Pinpoint the cell where the given text exists, returning its (x, y) midpoint coordinate. 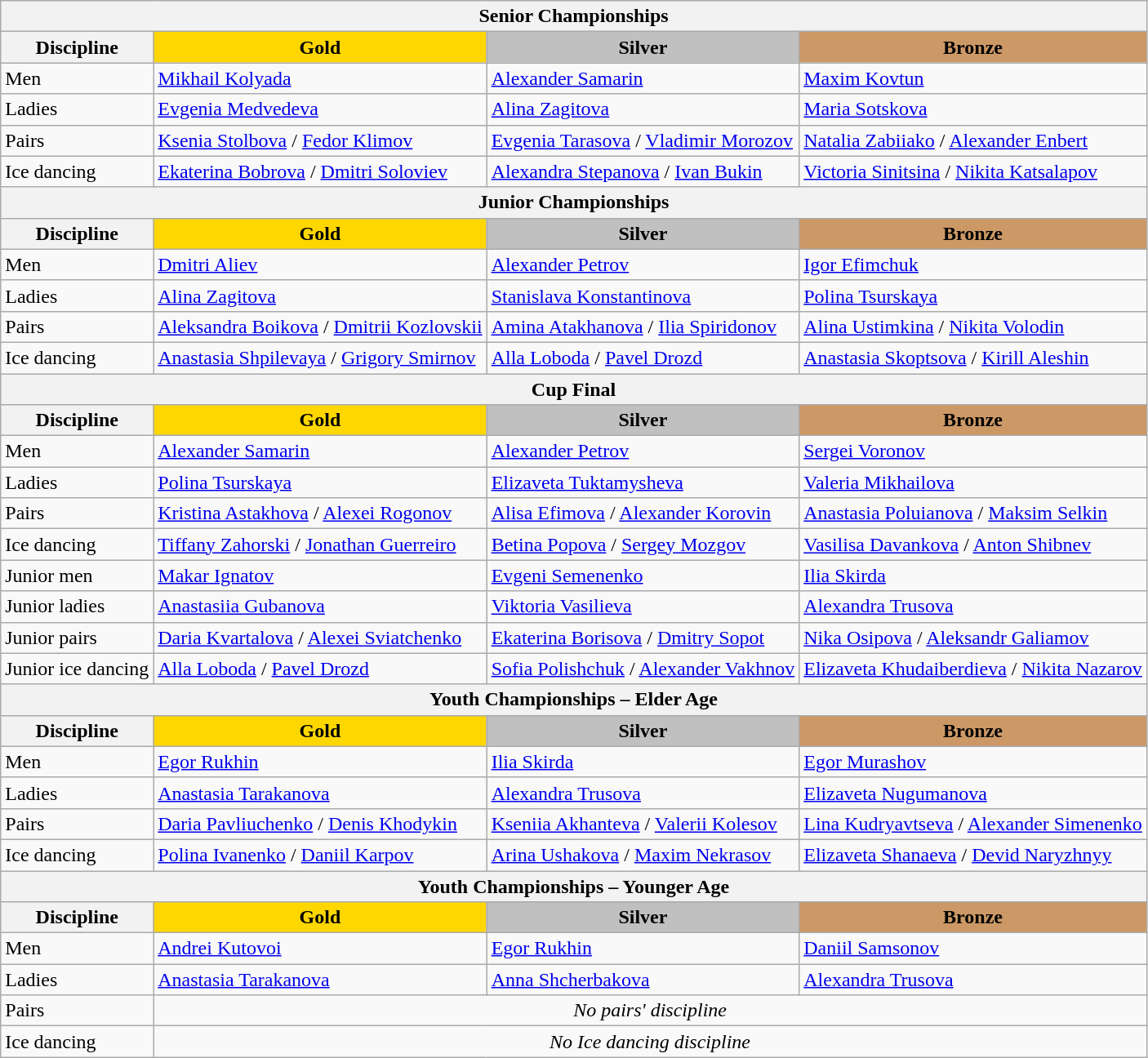
Daniil Samsonov (973, 949)
Lina Kudryavtseva / Alexander Simenenko (973, 824)
Elizaveta Shanaeva / Devid Naryzhnyy (973, 855)
Nika Osipova / Aleksandr Galiamov (973, 638)
Valeria Mikhailova (973, 482)
Evgenia Tarasova / Vladimir Morozov (643, 140)
Anastasia Skoptsova / Kirill Aleshin (973, 358)
Maria Sotskova (973, 109)
Natalia Zabiiako / Alexander Enbert (973, 140)
Evgenia Medvedeva (320, 109)
Youth Championships – Younger Age (574, 886)
Kseniia Akhanteva / Valerii Kolesov (643, 824)
Junior pairs (77, 638)
Anastasia Poluianova / Maksim Selkin (973, 513)
Cup Final (574, 389)
Junior Championships (574, 202)
Tiffany Zahorski / Jonathan Guerreiro (320, 545)
Senior Championships (574, 16)
Junior ladies (77, 607)
Amina Atakhanova / Ilia Spiridonov (643, 327)
Maxim Kovtun (973, 78)
Alisa Efimova / Alexander Korovin (643, 513)
Youth Championships – Elder Age (574, 700)
Stanislava Konstantinova (643, 296)
Igor Efimchuk (973, 264)
Vasilisa Davankova / Anton Shibnev (973, 545)
Sergei Voronov (973, 451)
Makar Ignatov (320, 576)
Aleksandra Boikova / Dmitrii Kozlovskii (320, 327)
Ksenia Stolbova / Fedor Klimov (320, 140)
Alexandra Stepanova / Ivan Bukin (643, 171)
Anastasiia Gubanova (320, 607)
Mikhail Kolyada (320, 78)
Anna Shcherbakova (643, 980)
Daria Kvartalova / Alexei Sviatchenko (320, 638)
Andrei Kutovoi (320, 949)
Elizaveta Khudaiberdieva / Nikita Nazarov (973, 669)
Victoria Sinitsina / Nikita Katsalapov (973, 171)
Dmitri Aliev (320, 264)
Junior ice dancing (77, 669)
Polina Ivanenko / Daniil Karpov (320, 855)
No Ice dancing discipline (650, 1042)
Junior men (77, 576)
Arina Ushakova / Maxim Nekrasov (643, 855)
Elizaveta Tuktamysheva (643, 482)
Anastasia Shpilevaya / Grigory Smirnov (320, 358)
Elizaveta Nugumanova (973, 793)
Alina Ustimkina / Nikita Volodin (973, 327)
Viktoria Vasilieva (643, 607)
Betina Popova / Sergey Mozgov (643, 545)
Daria Pavliuchenko / Denis Khodykin (320, 824)
Sofia Polishchuk / Alexander Vakhnov (643, 669)
No pairs' discipline (650, 1011)
Evgeni Semenenko (643, 576)
Ekaterina Bobrova / Dmitri Soloviev (320, 171)
Ekaterina Borisova / Dmitry Sopot (643, 638)
Egor Murashov (973, 762)
Kristina Astakhova / Alexei Rogonov (320, 513)
